Identify which cell holds the provided text, then report its (x, y) central coordinate. 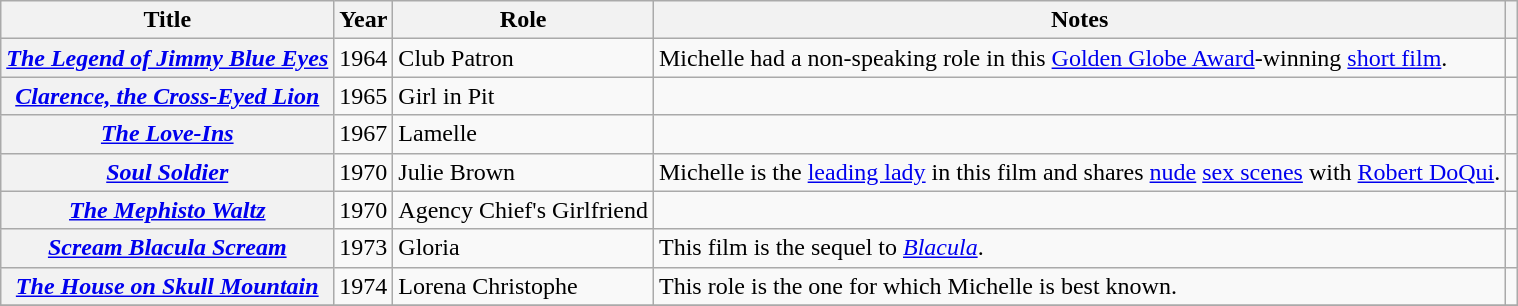
Soul Soldier (168, 172)
1974 (364, 286)
Gloria (524, 248)
1973 (364, 248)
Michelle had a non-speaking role in this Golden Globe Award-winning short film. (1079, 58)
Lorena Christophe (524, 286)
Scream Blacula Scream (168, 248)
The House on Skull Mountain (168, 286)
Club Patron (524, 58)
Role (524, 20)
Year (364, 20)
The Legend of Jimmy Blue Eyes (168, 58)
This role is the one for which Michelle is best known. (1079, 286)
Lamelle (524, 134)
1964 (364, 58)
Michelle is the leading lady in this film and shares nude sex scenes with Robert DoQui. (1079, 172)
1965 (364, 96)
Notes (1079, 20)
1967 (364, 134)
The Mephisto Waltz (168, 210)
This film is the sequel to Blacula. (1079, 248)
Agency Chief's Girlfriend (524, 210)
Girl in Pit (524, 96)
Title (168, 20)
The Love-Ins (168, 134)
Clarence, the Cross-Eyed Lion (168, 96)
Julie Brown (524, 172)
